Detect which cell encompasses the target text, then output its (x, y) center coordinate. 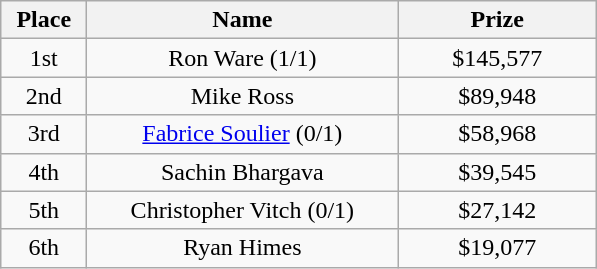
4th (44, 172)
1st (44, 58)
Fabrice Soulier (0/1) (242, 134)
$145,577 (498, 58)
Prize (498, 20)
$39,545 (498, 172)
Name (242, 20)
Ron Ware (1/1) (242, 58)
$19,077 (498, 248)
Christopher Vitch (0/1) (242, 210)
Mike Ross (242, 96)
3rd (44, 134)
$58,968 (498, 134)
5th (44, 210)
6th (44, 248)
$89,948 (498, 96)
Sachin Bhargava (242, 172)
2nd (44, 96)
$27,142 (498, 210)
Place (44, 20)
Ryan Himes (242, 248)
